Identify which cell holds the provided text, then report its (x, y) central coordinate. 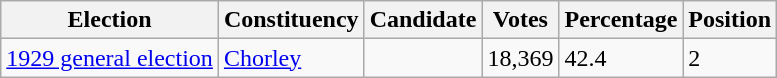
Votes (520, 20)
Chorley (291, 58)
42.4 (621, 58)
Constituency (291, 20)
Candidate (423, 20)
Election (110, 20)
1929 general election (110, 58)
2 (730, 58)
Position (730, 20)
18,369 (520, 58)
Percentage (621, 20)
